Return [x, y] of the center of cell containing provided text 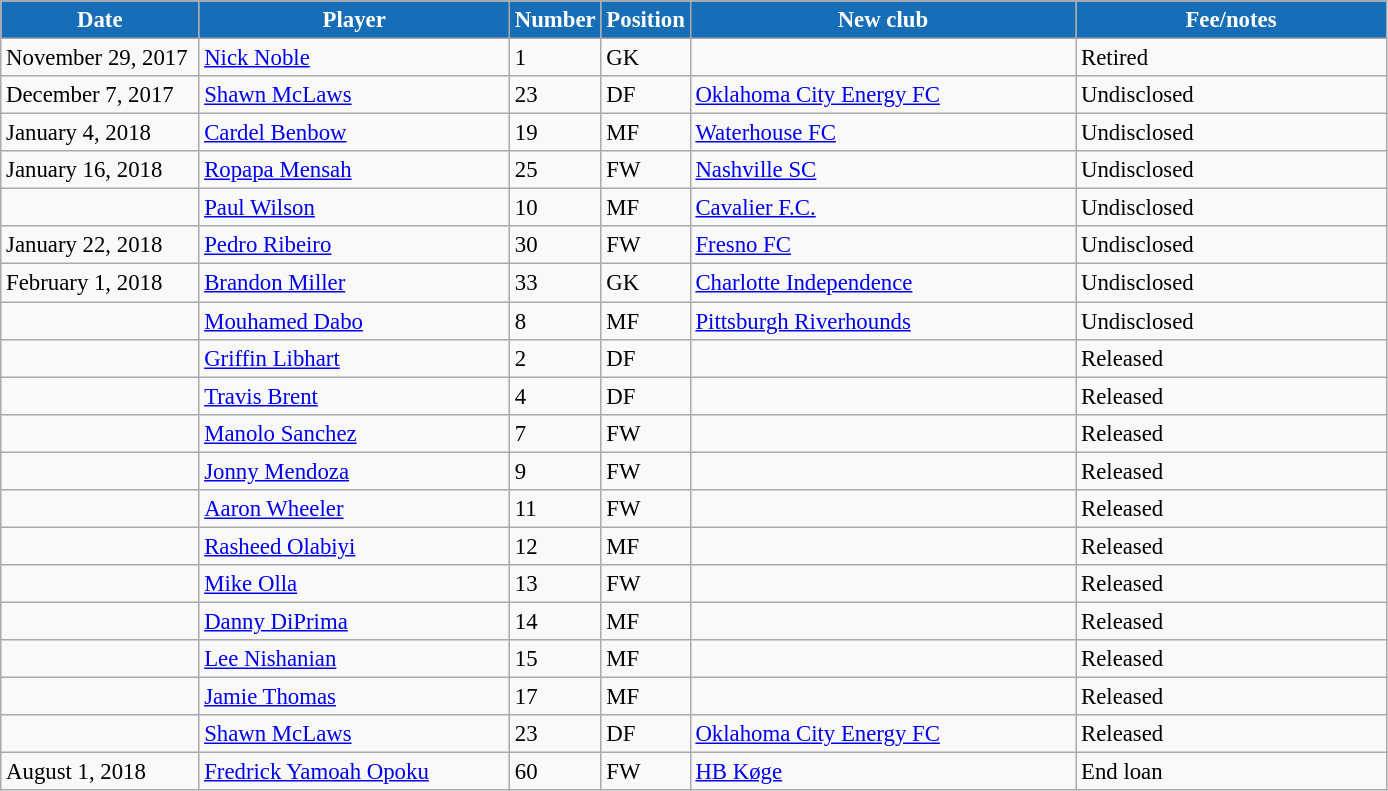
January 16, 2018 [100, 170]
Nashville SC [883, 170]
Nick Noble [354, 58]
Manolo Sanchez [354, 433]
End loan [1232, 772]
Jamie Thomas [354, 697]
Retired [1232, 58]
Charlotte Independence [883, 283]
Mouhamed Dabo [354, 321]
Danny DiPrima [354, 621]
14 [555, 621]
Waterhouse FC [883, 133]
Cardel Benbow [354, 133]
Number [555, 20]
60 [555, 772]
30 [555, 245]
33 [555, 283]
Lee Nishanian [354, 659]
11 [555, 509]
15 [555, 659]
Aaron Wheeler [354, 509]
January 4, 2018 [100, 133]
7 [555, 433]
25 [555, 170]
19 [555, 133]
Fredrick Yamoah Opoku [354, 772]
12 [555, 546]
Brandon Miller [354, 283]
November 29, 2017 [100, 58]
Date [100, 20]
2 [555, 358]
Cavalier F.C. [883, 208]
13 [555, 584]
Fee/notes [1232, 20]
Pedro Ribeiro [354, 245]
1 [555, 58]
Griffin Libhart [354, 358]
9 [555, 471]
8 [555, 321]
Position [646, 20]
New club [883, 20]
4 [555, 396]
Jonny Mendoza [354, 471]
January 22, 2018 [100, 245]
February 1, 2018 [100, 283]
10 [555, 208]
Fresno FC [883, 245]
Mike Olla [354, 584]
17 [555, 697]
Player [354, 20]
Travis Brent [354, 396]
December 7, 2017 [100, 95]
Pittsburgh Riverhounds [883, 321]
August 1, 2018 [100, 772]
HB Køge [883, 772]
Ropapa Mensah [354, 170]
Rasheed Olabiyi [354, 546]
Paul Wilson [354, 208]
